From the cell containing the given text, extract its center point as (X, Y) coordinate. 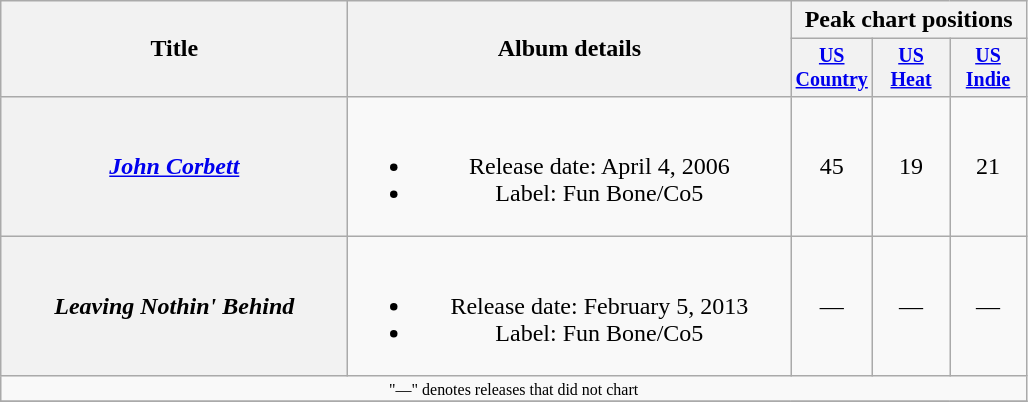
US Indie (988, 68)
Peak chart positions (909, 20)
Release date: February 5, 2013Label: Fun Bone/Co5 (570, 306)
Leaving Nothin' Behind (174, 306)
21 (988, 166)
"—" denotes releases that did not chart (514, 388)
19 (912, 166)
Release date: April 4, 2006Label: Fun Bone/Co5 (570, 166)
Title (174, 49)
US Heat (912, 68)
45 (832, 166)
Album details (570, 49)
John Corbett (174, 166)
US Country (832, 68)
